Output the [x, y] coordinate of the center of the cell containing the given text.  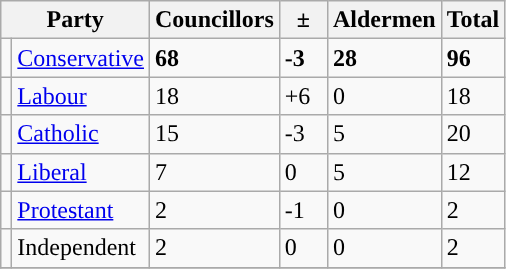
Labour [81, 96]
7 [215, 172]
Liberal [81, 172]
± [303, 20]
20 [473, 134]
68 [215, 58]
Aldermen [384, 20]
28 [384, 58]
Protestant [81, 210]
Conservative [81, 58]
12 [473, 172]
Catholic [81, 134]
Councillors [215, 20]
-1 [303, 210]
+6 [303, 96]
Total [473, 20]
Party [76, 20]
Independent [81, 248]
15 [215, 134]
96 [473, 58]
